Determine the [X, Y] coordinate at the center of the cell enclosing the given text.  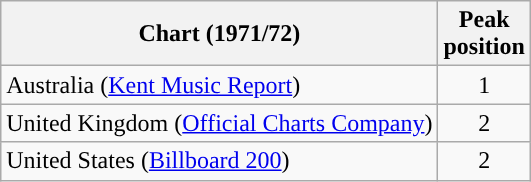
Australia (Kent Music Report) [220, 85]
United States (Billboard 200) [220, 161]
United Kingdom (Official Charts Company) [220, 123]
Peakposition [484, 34]
Chart (1971/72) [220, 34]
1 [484, 85]
